Extract the [x, y] coordinate from the center of the cell holding the provided text.  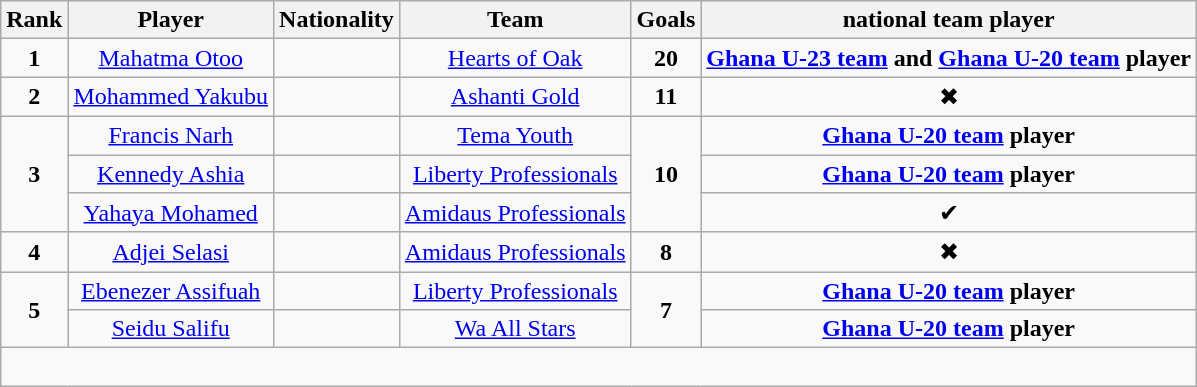
7 [666, 310]
Seidu Salifu [171, 329]
Hearts of Oak [515, 58]
4 [34, 252]
Wa All Stars [515, 329]
Kennedy Ashia [171, 173]
national team player [949, 20]
Player [171, 20]
Nationality [337, 20]
Mohammed Yakubu [171, 97]
10 [666, 174]
Ebenezer Assifuah [171, 291]
Adjei Selasi [171, 252]
Yahaya Mohamed [171, 213]
Ashanti Gold [515, 97]
20 [666, 58]
Rank [34, 20]
11 [666, 97]
2 [34, 97]
5 [34, 310]
1 [34, 58]
8 [666, 252]
Francis Narh [171, 135]
3 [34, 174]
Mahatma Otoo [171, 58]
Tema Youth [515, 135]
Ghana U-23 team and Ghana U-20 team player [949, 58]
✔ [949, 213]
Goals [666, 20]
Team [515, 20]
